For the text-containing cell, return its midpoint in [x, y] coordinate format. 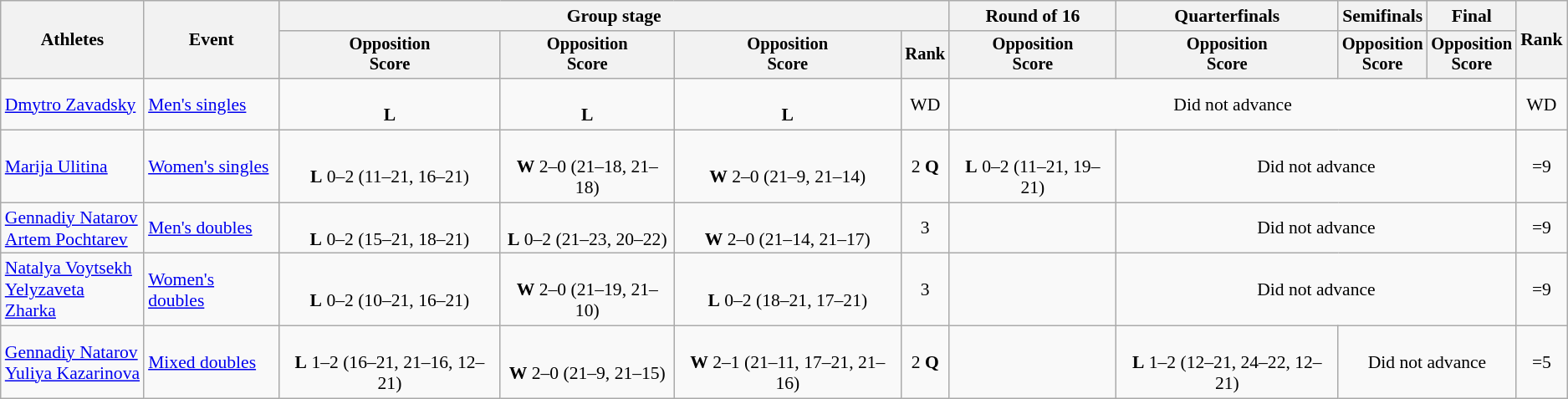
W 2–0 (21–9, 21–15) [587, 363]
W 2–0 (21–18, 21–18) [587, 167]
W 2–0 (21–19, 21–10) [587, 289]
W 2–0 (21–9, 21–14) [788, 167]
L 0–2 (18–21, 17–21) [788, 289]
=5 [1542, 363]
L 0–2 (11–21, 19–21) [1033, 167]
Group stage [614, 16]
Men's singles [211, 104]
W 2–1 (21–11, 17–21, 21–16) [788, 363]
Dmytro Zavadsky [72, 104]
Natalya VoytsekhYelyzaveta Zharka [72, 289]
L 0–2 (11–21, 16–21) [390, 167]
Semifinals [1383, 16]
Women's singles [211, 167]
Marija Ulitina [72, 167]
L 0–2 (21–23, 20–22) [587, 228]
L 0–2 (10–21, 16–21) [390, 289]
Event [211, 40]
L 1–2 (16–21, 21–16, 12–21) [390, 363]
Men's doubles [211, 228]
Gennadiy NatarovArtem Pochtarev [72, 228]
Athletes [72, 40]
L 1–2 (12–21, 24–22, 12–21) [1228, 363]
Quarterfinals [1228, 16]
Women's doubles [211, 289]
L 0–2 (15–21, 18–21) [390, 228]
W 2–0 (21–14, 21–17) [788, 228]
Gennadiy NatarovYuliya Kazarinova [72, 363]
Final [1472, 16]
Round of 16 [1033, 16]
Mixed doubles [211, 363]
